Find where the given text appears and provide that cell's center as (X, Y) coordinate. 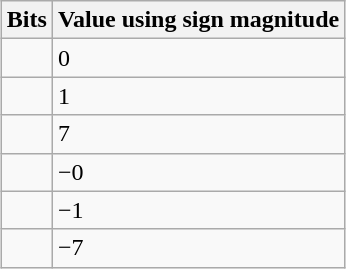
7 (198, 134)
0 (198, 58)
Value using sign magnitude (198, 20)
Bits (26, 20)
−7 (198, 248)
−0 (198, 172)
−1 (198, 210)
1 (198, 96)
